From the cell containing the given text, extract its center point as (X, Y) coordinate. 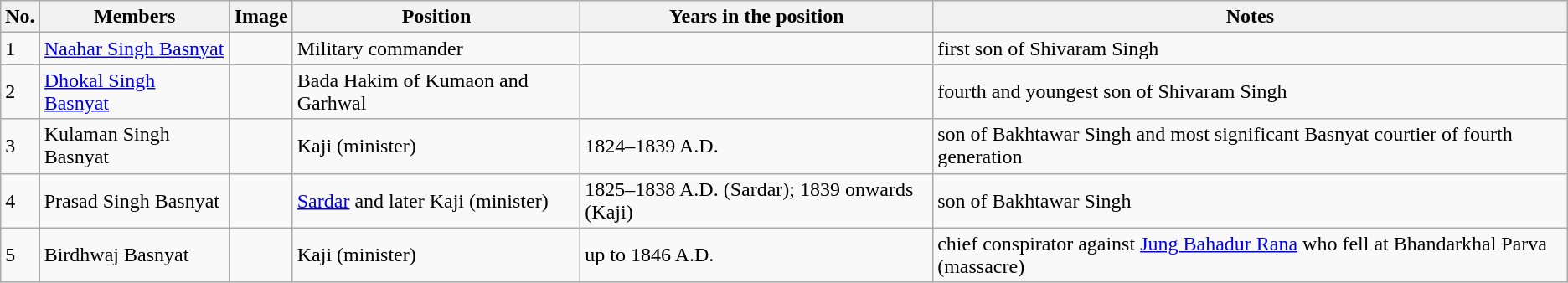
Prasad Singh Basnyat (134, 201)
Members (134, 17)
Birdhwaj Basnyat (134, 255)
5 (20, 255)
up to 1846 A.D. (757, 255)
3 (20, 146)
Bada Hakim of Kumaon and Garhwal (436, 92)
1825–1838 A.D. (Sardar); 1839 onwards (Kaji) (757, 201)
Years in the position (757, 17)
Kulaman Singh Basnyat (134, 146)
Image (261, 17)
Notes (1251, 17)
4 (20, 201)
Military commander (436, 49)
1 (20, 49)
chief conspirator against Jung Bahadur Rana who fell at Bhandarkhal Parva (massacre) (1251, 255)
Dhokal Singh Basnyat (134, 92)
No. (20, 17)
first son of Shivaram Singh (1251, 49)
2 (20, 92)
1824–1839 A.D. (757, 146)
son of Bakhtawar Singh and most significant Basnyat courtier of fourth generation (1251, 146)
fourth and youngest son of Shivaram Singh (1251, 92)
son of Bakhtawar Singh (1251, 201)
Position (436, 17)
Naahar Singh Basnyat (134, 49)
Sardar and later Kaji (minister) (436, 201)
